Find where the given text appears and provide that cell's center as (x, y) coordinate. 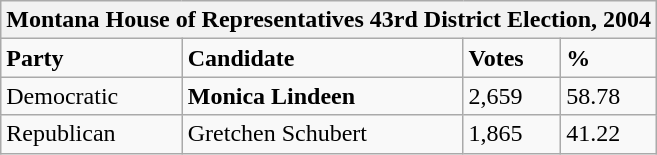
Democratic (92, 96)
1,865 (512, 134)
Party (92, 58)
Gretchen Schubert (322, 134)
2,659 (512, 96)
58.78 (609, 96)
41.22 (609, 134)
Monica Lindeen (322, 96)
Votes (512, 58)
Montana House of Representatives 43rd District Election, 2004 (329, 20)
% (609, 58)
Republican (92, 134)
Candidate (322, 58)
